Detect which cell encompasses the target text, then output its (X, Y) center coordinate. 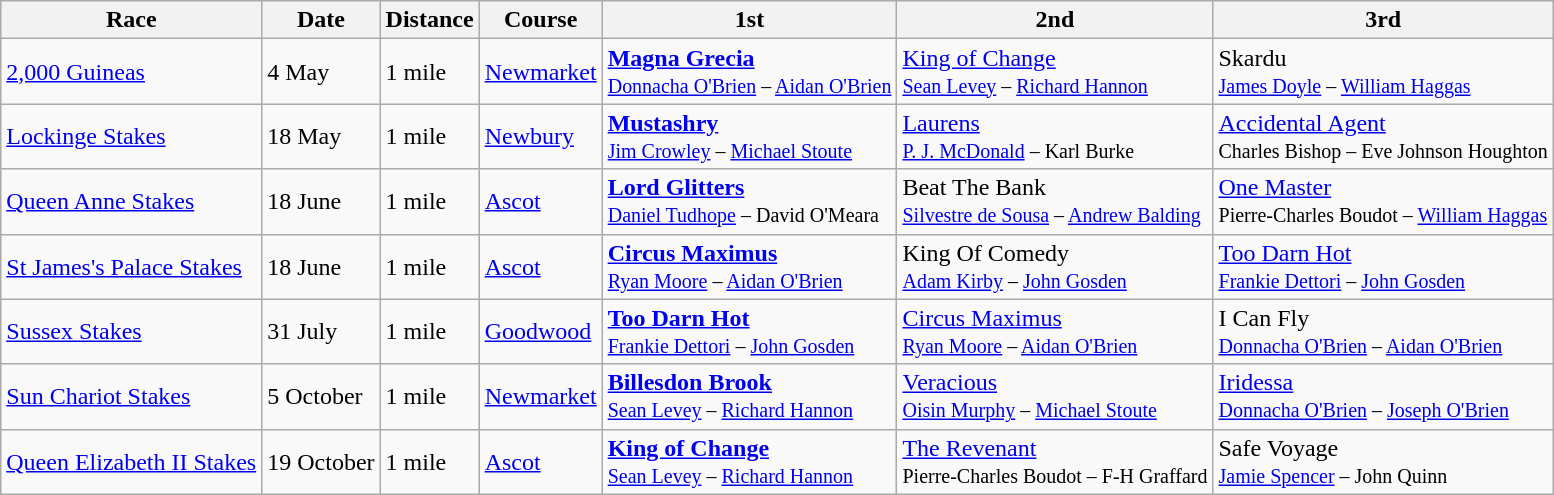
Newbury (540, 136)
King Of ComedyAdam Kirby – John Gosden (1055, 266)
SkarduJames Doyle – William Haggas (1383, 72)
Queen Elizabeth II Stakes (132, 462)
31 July (321, 332)
Course (540, 20)
I Can FlyDonnacha O'Brien – Aidan O'Brien (1383, 332)
3rd (1383, 20)
St James's Palace Stakes (132, 266)
Billesdon BrookSean Levey – Richard Hannon (750, 396)
Sussex Stakes (132, 332)
2nd (1055, 20)
LaurensP. J. McDonald – Karl Burke (1055, 136)
19 October (321, 462)
IridessaDonnacha O'Brien – Joseph O'Brien (1383, 396)
Race (132, 20)
The RevenantPierre-Charles Boudot – F-H Graffard (1055, 462)
Queen Anne Stakes (132, 202)
MustashryJim Crowley – Michael Stoute (750, 136)
4 May (321, 72)
Safe VoyageJamie Spencer – John Quinn (1383, 462)
Lockinge Stakes (132, 136)
18 May (321, 136)
Lord GlittersDaniel Tudhope – David O'Meara (750, 202)
Distance (430, 20)
Beat The BankSilvestre de Sousa – Andrew Balding (1055, 202)
Goodwood (540, 332)
2,000 Guineas (132, 72)
1st (750, 20)
5 October (321, 396)
Date (321, 20)
VeraciousOisin Murphy – Michael Stoute (1055, 396)
One MasterPierre-Charles Boudot – William Haggas (1383, 202)
Accidental AgentCharles Bishop – Eve Johnson Houghton (1383, 136)
Magna GreciaDonnacha O'Brien – Aidan O'Brien (750, 72)
Sun Chariot Stakes (132, 396)
